Find where the given text appears and provide that cell's center as [x, y] coordinate. 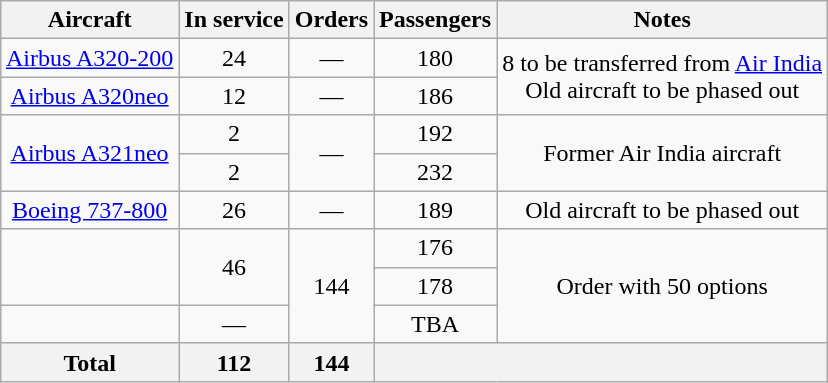
Notes [662, 20]
180 [436, 58]
26 [234, 210]
24 [234, 58]
178 [436, 286]
Order with 50 options [662, 286]
Orders [331, 20]
Former Air India aircraft [662, 153]
176 [436, 248]
189 [436, 210]
Old aircraft to be phased out [662, 210]
192 [436, 134]
Total [89, 362]
112 [234, 362]
232 [436, 172]
12 [234, 96]
In service [234, 20]
186 [436, 96]
46 [234, 267]
Passengers [436, 20]
Boeing 737-800 [89, 210]
TBA [436, 324]
Airbus A321neo [89, 153]
Airbus A320neo [89, 96]
Aircraft [89, 20]
8 to be transferred from Air IndiaOld aircraft to be phased out [662, 77]
Airbus A320-200 [89, 58]
